Identify which cell holds the provided text, then report its (X, Y) central coordinate. 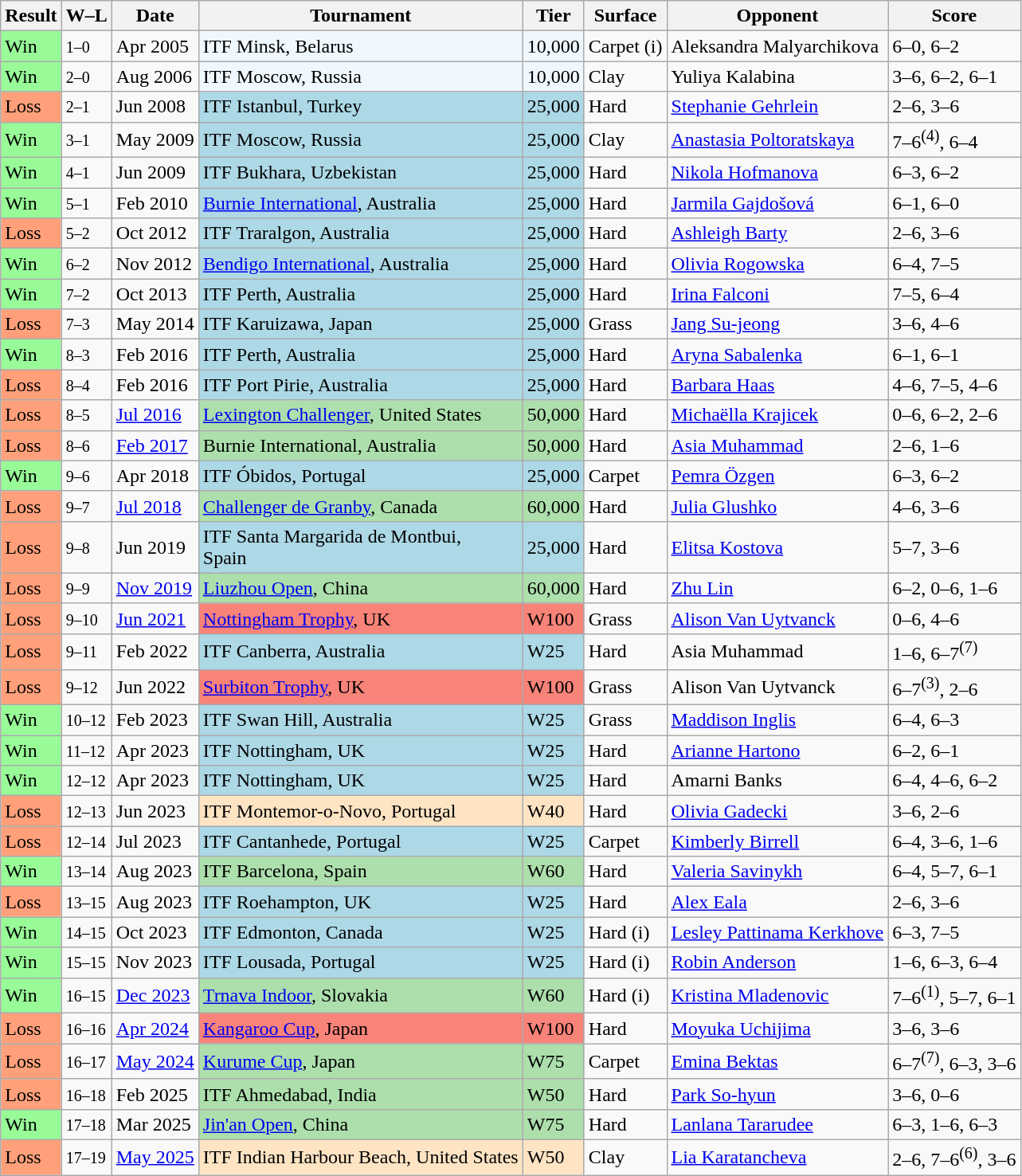
17–18 (86, 1124)
ITF Istanbul, Turkey (360, 107)
May 2009 (155, 140)
Ashleigh Barty (777, 233)
Stephanie Gehrlein (777, 107)
Nov 2023 (155, 962)
ITF Canberra, Australia (360, 652)
May 2014 (155, 324)
11–12 (86, 751)
3–6, 3–6 (954, 1029)
2–6, 7–6(6), 3–6 (954, 1157)
Result (31, 16)
9–8 (86, 547)
2–6, 1–6 (954, 445)
Opponent (777, 16)
7–5, 6–4 (954, 294)
Jun 2021 (155, 618)
Zhu Lin (777, 588)
ITF Lousada, Portugal (360, 962)
2–0 (86, 76)
Surbiton Trophy, UK (360, 687)
16–17 (86, 1061)
Arianne Hartono (777, 751)
1–0 (86, 46)
9–11 (86, 652)
W–L (86, 16)
Kristina Mladenovic (777, 996)
Trnava Indoor, Slovakia (360, 996)
ITF Ahmedabad, India (360, 1094)
Jun 2008 (155, 107)
6–3, 7–5 (954, 932)
6–7(7), 6–3, 3–6 (954, 1061)
7–6(1), 5–7, 6–1 (954, 996)
Julia Glushko (777, 506)
6–2, 0–6, 1–6 (954, 588)
Elitsa Kostova (777, 547)
6–4, 3–6, 1–6 (954, 841)
1–6, 6–7(7) (954, 652)
Lia Karatancheva (777, 1157)
12–14 (86, 841)
Dec 2023 (155, 996)
8–5 (86, 415)
7–3 (86, 324)
Aleksandra Malyarchikova (777, 46)
ITF Karuizawa, Japan (360, 324)
8–3 (86, 355)
5–2 (86, 233)
Oct 2023 (155, 932)
Feb 2010 (155, 203)
Jun 2009 (155, 173)
1–6, 6–3, 6–4 (954, 962)
6–7(3), 2–6 (954, 687)
Feb 2022 (155, 652)
6–2, 6–1 (954, 751)
ITF Traralgon, Australia (360, 233)
ITF Barcelona, Spain (360, 872)
Feb 2017 (155, 445)
Robin Anderson (777, 962)
Score (954, 16)
6–4, 5–7, 6–1 (954, 872)
12–13 (86, 811)
ITF Cantanhede, Portugal (360, 841)
3–6, 0–6 (954, 1094)
16–15 (86, 996)
ITF Port Pirie, Australia (360, 385)
Jun 2022 (155, 687)
Olivia Rogowska (777, 264)
4–1 (86, 173)
0–6, 4–6 (954, 618)
4–6, 3–6 (954, 506)
Aug 2006 (155, 76)
9–9 (86, 588)
Feb 2023 (155, 720)
Irina Falconi (777, 294)
8–4 (86, 385)
Nov 2019 (155, 588)
Liuzhou Open, China (360, 588)
ITF Edmonton, Canada (360, 932)
6–4, 7–5 (954, 264)
ITF Minsk, Belarus (360, 46)
5–1 (86, 203)
8–6 (86, 445)
6–4, 4–6, 6–2 (954, 781)
Apr 2005 (155, 46)
ITF Montemor-o-Novo, Portugal (360, 811)
Valeria Savinykh (777, 872)
ITF Bukhara, Uzbekistan (360, 173)
Kangaroo Cup, Japan (360, 1029)
6–0, 6–2 (954, 46)
Nov 2012 (155, 264)
Nikola Hofmanova (777, 173)
Feb 2025 (155, 1094)
Maddison Inglis (777, 720)
Date (155, 16)
Jang Su-jeong (777, 324)
Jun 2023 (155, 811)
3–6, 6–2, 6–1 (954, 76)
Apr 2024 (155, 1029)
13–15 (86, 902)
9–10 (86, 618)
6–1, 6–0 (954, 203)
Jul 2023 (155, 841)
14–15 (86, 932)
Carpet (i) (625, 46)
May 2024 (155, 1061)
0–6, 6–2, 2–6 (954, 415)
9–7 (86, 506)
6–1, 6–1 (954, 355)
Mar 2025 (155, 1124)
ITF Roehampton, UK (360, 902)
5–7, 3–6 (954, 547)
7–6(4), 6–4 (954, 140)
Jun 2019 (155, 547)
Kimberly Birrell (777, 841)
10–12 (86, 720)
3–1 (86, 140)
ITF Óbidos, Portugal (360, 476)
Barbara Haas (777, 385)
Amarni Banks (777, 781)
Emina Bektas (777, 1061)
Tournament (360, 16)
16–16 (86, 1029)
Pemra Özgen (777, 476)
ITF Indian Harbour Beach, United States (360, 1157)
6–2 (86, 264)
Anastasia Poltoratskaya (777, 140)
Jul 2016 (155, 415)
9–12 (86, 687)
15–15 (86, 962)
2–1 (86, 107)
Nottingham Trophy, UK (360, 618)
13–14 (86, 872)
W40 (553, 811)
Jarmila Gajdošová (777, 203)
Lesley Pattinama Kerkhove (777, 932)
Aryna Sabalenka (777, 355)
Surface (625, 16)
Lanlana Tararudee (777, 1124)
12–12 (86, 781)
3–6, 4–6 (954, 324)
Jin'an Open, China (360, 1124)
Apr 2018 (155, 476)
3–6, 2–6 (954, 811)
Park So-hyun (777, 1094)
ITF Santa Margarida de Montbui, Spain (360, 547)
Yuliya Kalabina (777, 76)
Bendigo International, Australia (360, 264)
Lexington Challenger, United States (360, 415)
May 2025 (155, 1157)
4–6, 7–5, 4–6 (954, 385)
Kurume Cup, Japan (360, 1061)
Jul 2018 (155, 506)
Oct 2012 (155, 233)
6–4, 6–3 (954, 720)
Moyuka Uchijima (777, 1029)
9–6 (86, 476)
ITF Swan Hill, Australia (360, 720)
17–19 (86, 1157)
7–2 (86, 294)
Alex Eala (777, 902)
Oct 2013 (155, 294)
16–18 (86, 1094)
Tier (553, 16)
Michaëlla Krajicek (777, 415)
Olivia Gadecki (777, 811)
6–3, 1–6, 6–3 (954, 1124)
Challenger de Granby, Canada (360, 506)
